Provide the (X, Y) coordinate of the cell's center where the given text is located.  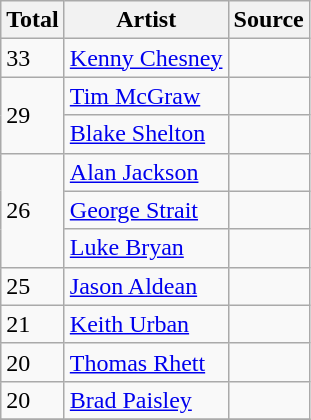
Tim McGraw (146, 96)
Kenny Chesney (146, 58)
Total (33, 20)
21 (33, 324)
Luke Bryan (146, 248)
33 (33, 58)
Source (268, 20)
26 (33, 210)
29 (33, 115)
Keith Urban (146, 324)
Thomas Rhett (146, 362)
Artist (146, 20)
Jason Aldean (146, 286)
Brad Paisley (146, 400)
George Strait (146, 210)
25 (33, 286)
Blake Shelton (146, 134)
Alan Jackson (146, 172)
